Pinpoint the cell where the given text exists, returning its (X, Y) midpoint coordinate. 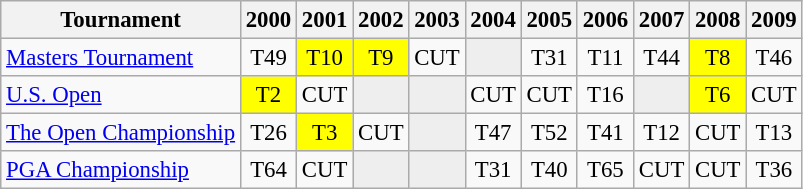
2009 (774, 20)
2006 (605, 20)
T3 (325, 133)
PGA Championship (121, 170)
2004 (493, 20)
T46 (774, 58)
The Open Championship (121, 133)
T49 (268, 58)
T64 (268, 170)
Masters Tournament (121, 58)
T12 (661, 133)
T44 (661, 58)
2005 (549, 20)
T47 (493, 133)
T65 (605, 170)
T10 (325, 58)
2000 (268, 20)
U.S. Open (121, 95)
T26 (268, 133)
T8 (718, 58)
T36 (774, 170)
T2 (268, 95)
T16 (605, 95)
T52 (549, 133)
T13 (774, 133)
2007 (661, 20)
2001 (325, 20)
2003 (437, 20)
T41 (605, 133)
2008 (718, 20)
T6 (718, 95)
Tournament (121, 20)
T11 (605, 58)
2002 (381, 20)
T40 (549, 170)
T9 (381, 58)
